Search for the cell housing the specified text and yield its [X, Y] center coordinate. 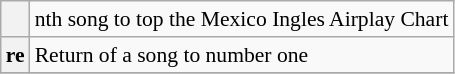
re [16, 55]
nth song to top the Mexico Ingles Airplay Chart [242, 19]
Return of a song to number one [242, 55]
